Determine the [X, Y] coordinate at the center of the cell enclosing the given text.  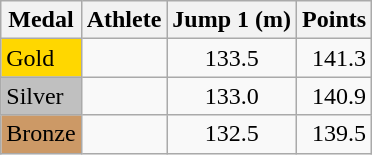
133.0 [232, 96]
140.9 [334, 96]
Athlete [124, 20]
133.5 [232, 58]
Medal [41, 20]
Jump 1 (m) [232, 20]
141.3 [334, 58]
Silver [41, 96]
Gold [41, 58]
Points [334, 20]
Bronze [41, 134]
139.5 [334, 134]
132.5 [232, 134]
